Find where the given text appears and provide that cell's center as (X, Y) coordinate. 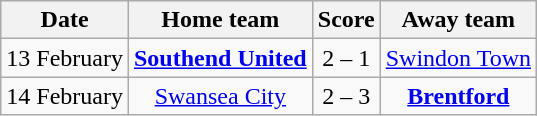
2 – 3 (346, 96)
Swindon Town (458, 58)
Date (65, 20)
Home team (220, 20)
Away team (458, 20)
Swansea City (220, 96)
2 – 1 (346, 58)
Brentford (458, 96)
Southend United (220, 58)
13 February (65, 58)
Score (346, 20)
14 February (65, 96)
